Identify which cell holds the provided text, then report its (x, y) central coordinate. 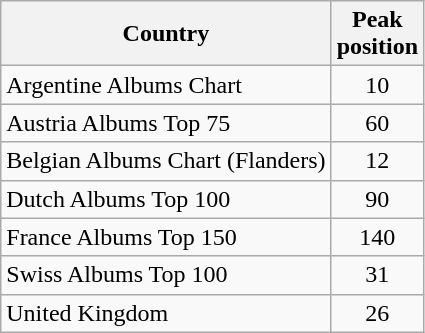
90 (377, 199)
Belgian Albums Chart (Flanders) (166, 161)
Dutch Albums Top 100 (166, 199)
60 (377, 123)
Swiss Albums Top 100 (166, 275)
France Albums Top 150 (166, 237)
Peakposition (377, 34)
140 (377, 237)
Country (166, 34)
Austria Albums Top 75 (166, 123)
12 (377, 161)
Argentine Albums Chart (166, 85)
31 (377, 275)
10 (377, 85)
United Kingdom (166, 313)
26 (377, 313)
